Search for the cell housing the specified text and yield its [X, Y] center coordinate. 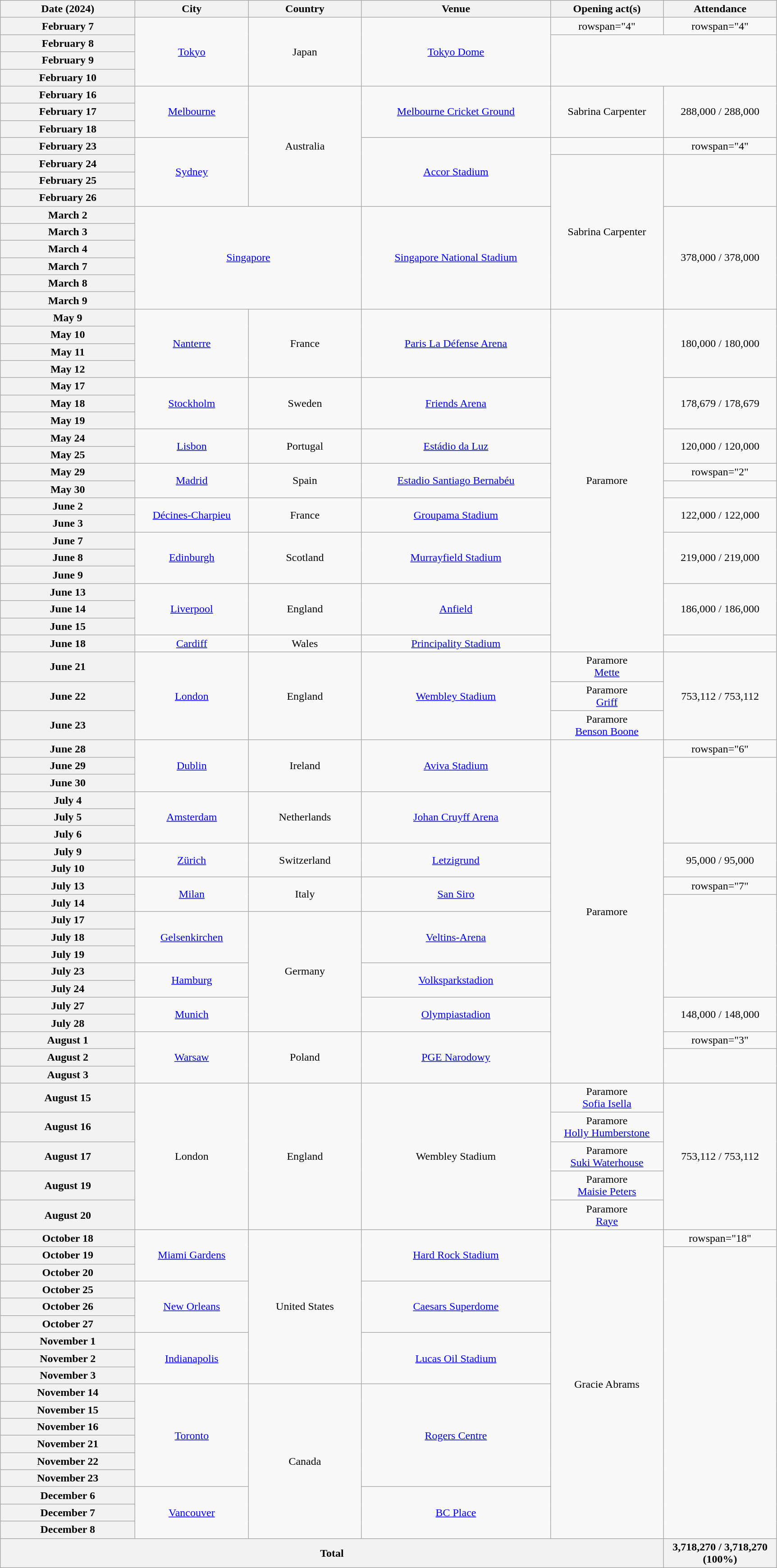
June 2 [68, 506]
Edinburgh [192, 558]
United States [305, 1307]
rowspan="2" [720, 472]
Dublin [192, 766]
Lucas Oil Stadium [456, 1358]
November 23 [68, 1478]
Décines-Charpieu [192, 515]
rowspan="3" [720, 1040]
Melbourne [192, 112]
February 8 [68, 43]
Tokyo Dome [456, 52]
July 13 [68, 886]
November 15 [68, 1410]
Country [305, 9]
Scotland [305, 558]
May 11 [68, 352]
Ireland [305, 766]
New Orleans [192, 1307]
Cardiff [192, 643]
Principality Stadium [456, 643]
Paramore Benson Boone [607, 725]
Estadio Santiago Bernabéu [456, 480]
Johan Cruyff Arena [456, 817]
Poland [305, 1057]
Date (2024) [68, 9]
Groupama Stadium [456, 515]
July 10 [68, 869]
Toronto [192, 1435]
Veltins-Arena [456, 937]
Paramore Mette [607, 667]
Hamburg [192, 980]
February 9 [68, 60]
June 8 [68, 558]
May 10 [68, 335]
July 9 [68, 852]
Stockholm [192, 403]
Olympiastadion [456, 1014]
July 23 [68, 971]
October 26 [68, 1307]
rowspan="7" [720, 886]
Canada [305, 1461]
Germany [305, 971]
August 15 [68, 1098]
August 17 [68, 1156]
June 15 [68, 626]
Madrid [192, 480]
Milan [192, 894]
August 1 [68, 1040]
Japan [305, 52]
August 16 [68, 1127]
March 7 [68, 266]
Volksparkstadion [456, 980]
Tokyo [192, 52]
Opening act(s) [607, 9]
July 18 [68, 937]
March 9 [68, 301]
February 26 [68, 197]
August 20 [68, 1215]
June 18 [68, 643]
June 30 [68, 783]
Wales [305, 643]
June 13 [68, 592]
June 22 [68, 696]
Accor Stadium [456, 172]
July 27 [68, 1006]
Sydney [192, 172]
Indianapolis [192, 1358]
95,000 / 95,000 [720, 860]
October 27 [68, 1324]
June 21 [68, 667]
November 21 [68, 1444]
March 3 [68, 232]
October 25 [68, 1290]
Switzerland [305, 860]
San Siro [456, 894]
Anfield [456, 609]
July 5 [68, 817]
November 22 [68, 1461]
378,000 / 378,000 [720, 258]
PGE Narodowy [456, 1057]
February 10 [68, 77]
March 2 [68, 215]
June 14 [68, 609]
July 24 [68, 989]
February 23 [68, 146]
July 6 [68, 834]
Paramore Griff [607, 696]
rowspan="6" [720, 748]
Vancouver [192, 1513]
June 29 [68, 766]
148,000 / 148,000 [720, 1014]
Paramore Suki Waterhouse [607, 1156]
Paris La Défense Arena [456, 343]
Lisbon [192, 446]
3,718,270 / 3,718,270 (100%) [720, 1553]
Paramore Raye [607, 1215]
May 17 [68, 386]
February 18 [68, 129]
Nanterre [192, 343]
July 28 [68, 1023]
Attendance [720, 9]
December 8 [68, 1530]
Italy [305, 894]
Gracie Abrams [607, 1384]
288,000 / 288,000 [720, 112]
Hard Rock Stadium [456, 1255]
Paramore Maisie Peters [607, 1186]
May 9 [68, 318]
May 30 [68, 489]
Letzigrund [456, 860]
February 7 [68, 26]
June 28 [68, 748]
Amsterdam [192, 817]
May 29 [68, 472]
Singapore [248, 258]
120,000 / 120,000 [720, 446]
Sweden [305, 403]
178,679 / 178,679 [720, 403]
Portugal [305, 446]
November 16 [68, 1427]
Liverpool [192, 609]
Munich [192, 1014]
June 23 [68, 725]
October 20 [68, 1272]
December 6 [68, 1495]
rowspan="18" [720, 1238]
Miami Gardens [192, 1255]
October 19 [68, 1255]
Melbourne Cricket Ground [456, 112]
Singapore National Stadium [456, 258]
October 18 [68, 1238]
Aviva Stadium [456, 766]
November 3 [68, 1375]
February 25 [68, 180]
Paramore Holly Humberstone [607, 1127]
May 18 [68, 403]
Netherlands [305, 817]
November 14 [68, 1392]
June 9 [68, 575]
February 16 [68, 95]
November 1 [68, 1341]
Total [332, 1553]
June 3 [68, 524]
December 7 [68, 1513]
Caesars Superdome [456, 1307]
City [192, 9]
May 24 [68, 438]
Friends Arena [456, 403]
May 25 [68, 455]
Warsaw [192, 1057]
July 4 [68, 800]
March 8 [68, 283]
August 3 [68, 1075]
May 19 [68, 420]
Rogers Centre [456, 1435]
March 4 [68, 249]
Spain [305, 480]
180,000 / 180,000 [720, 343]
Murrayfield Stadium [456, 558]
122,000 / 122,000 [720, 515]
August 2 [68, 1057]
November 2 [68, 1358]
Australia [305, 146]
July 14 [68, 903]
February 17 [68, 112]
219,000 / 219,000 [720, 558]
Venue [456, 9]
Estádio da Luz [456, 446]
February 24 [68, 163]
Zürich [192, 860]
Paramore Sofia Isella [607, 1098]
Gelsenkirchen [192, 937]
July 17 [68, 920]
186,000 / 186,000 [720, 609]
July 19 [68, 954]
BC Place [456, 1513]
May 12 [68, 369]
June 7 [68, 541]
August 19 [68, 1186]
